Find where the given text appears and provide that cell's center as (X, Y) coordinate. 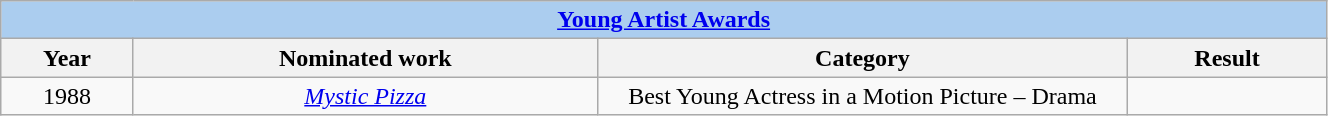
Year (68, 58)
Result (1228, 58)
1988 (68, 96)
Young Artist Awards (664, 20)
Mystic Pizza (365, 96)
Best Young Actress in a Motion Picture – Drama (862, 96)
Category (862, 58)
Nominated work (365, 58)
